For the text-containing cell, return its midpoint in [X, Y] coordinate format. 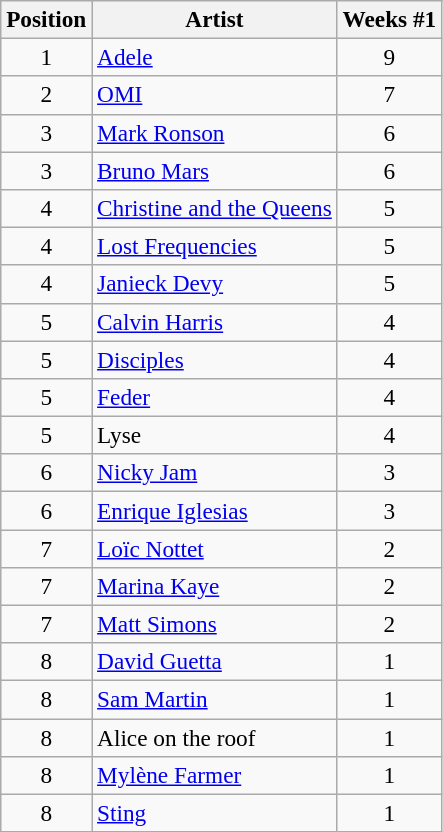
Sam Martin [214, 699]
OMI [214, 95]
Mylène Farmer [214, 775]
Matt Simons [214, 624]
Position [46, 19]
Artist [214, 19]
Marina Kaye [214, 586]
Alice on the roof [214, 737]
Mark Ronson [214, 133]
9 [390, 57]
Lost Frequencies [214, 246]
Adele [214, 57]
Janieck Devy [214, 284]
David Guetta [214, 662]
Bruno Mars [214, 170]
Weeks #1 [390, 19]
Sting [214, 813]
Calvin Harris [214, 322]
Christine and the Queens [214, 208]
Enrique Iglesias [214, 510]
Disciples [214, 359]
Lyse [214, 435]
Feder [214, 397]
Loïc Nottet [214, 548]
Nicky Jam [214, 473]
